Detect which cell encompasses the target text, then output its (x, y) center coordinate. 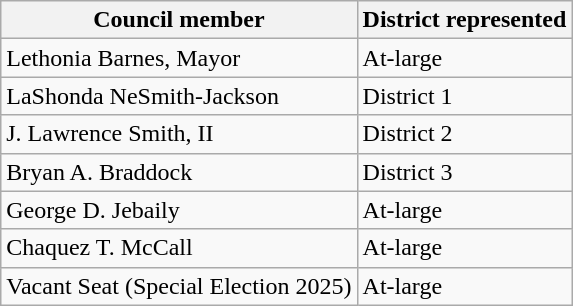
District 3 (464, 172)
District 2 (464, 134)
District 1 (464, 96)
Chaquez T. McCall (179, 248)
LaShonda NeSmith-Jackson (179, 96)
Lethonia Barnes, Mayor (179, 58)
Vacant Seat (Special Election 2025) (179, 286)
District represented (464, 20)
Council member (179, 20)
George D. Jebaily (179, 210)
Bryan A. Braddock (179, 172)
J. Lawrence Smith, II (179, 134)
